Identify which cell holds the provided text, then report its [x, y] central coordinate. 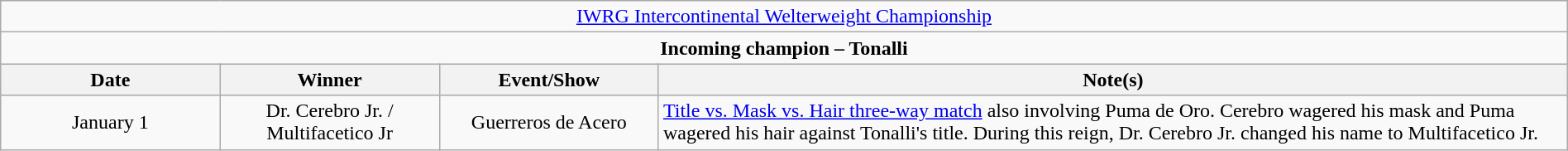
Event/Show [549, 80]
January 1 [111, 123]
IWRG Intercontinental Welterweight Championship [784, 17]
Dr. Cerebro Jr. / Multifacetico Jr [329, 123]
Incoming champion – Tonalli [784, 48]
Guerreros de Acero [549, 123]
Winner [329, 80]
Date [111, 80]
Note(s) [1113, 80]
